Identify which cell holds the provided text, then report its [X, Y] central coordinate. 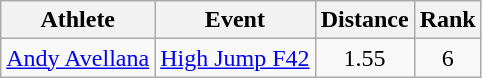
High Jump F42 [235, 58]
Distance [364, 20]
Rank [448, 20]
1.55 [364, 58]
Athlete [78, 20]
Andy Avellana [78, 58]
Event [235, 20]
6 [448, 58]
